Provide the (X, Y) coordinate of the cell's center where the given text is located.  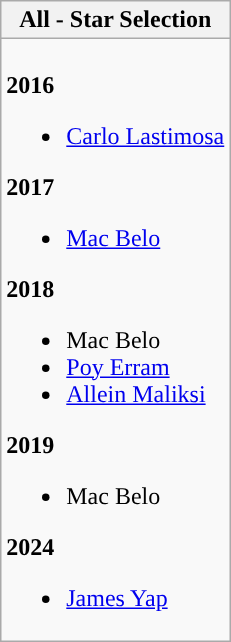
2016Carlo Lastimosa2017Mac Belo2018Mac BeloPoy ErramAllein Maliksi2019Mac Belo2024James Yap (116, 340)
All - Star Selection (116, 20)
